Scan for the cell matching the given text and deliver its (X, Y) coordinate at center. 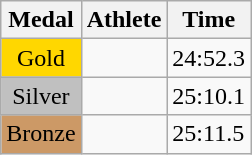
Gold (41, 58)
Medal (41, 20)
Time (209, 20)
Bronze (41, 134)
25:10.1 (209, 96)
Athlete (124, 20)
25:11.5 (209, 134)
24:52.3 (209, 58)
Silver (41, 96)
